Pinpoint the cell where the given text exists, returning its [x, y] midpoint coordinate. 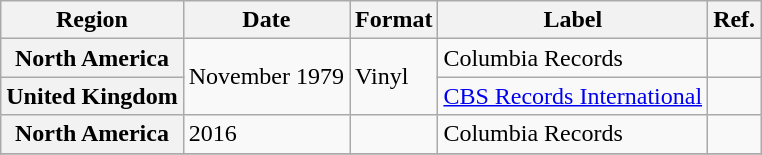
CBS Records International [573, 96]
2016 [266, 134]
Date [266, 20]
United Kingdom [92, 96]
Format [394, 20]
Vinyl [394, 77]
Region [92, 20]
Label [573, 20]
November 1979 [266, 77]
Ref. [734, 20]
